From the cell containing the given text, extract its center point as [x, y] coordinate. 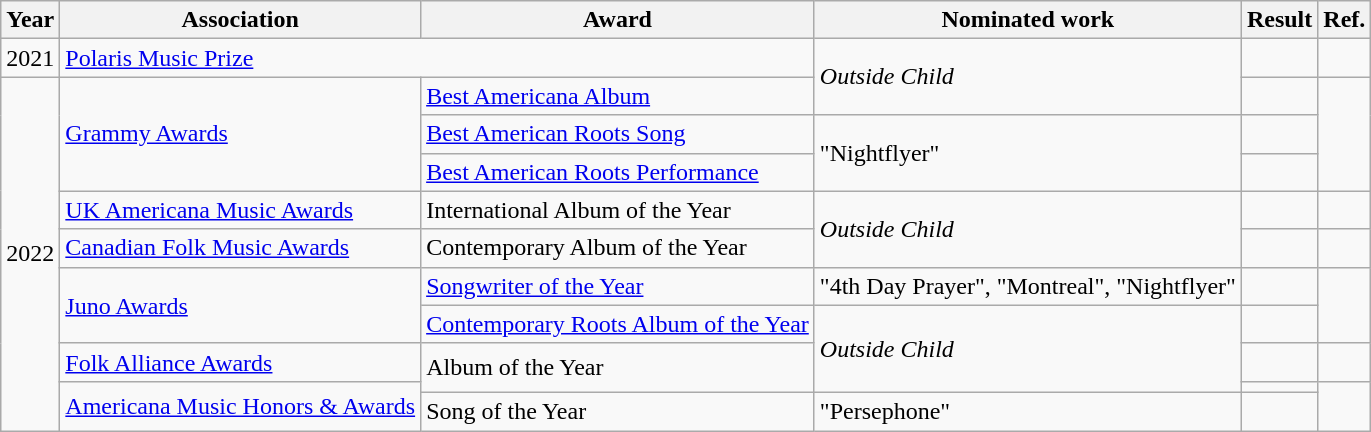
"Persephone" [1028, 411]
Contemporary Album of the Year [618, 248]
Song of the Year [618, 411]
2021 [30, 58]
"4th Day Prayer", "Montreal", "Nightflyer" [1028, 286]
Contemporary Roots Album of the Year [618, 324]
Songwriter of the Year [618, 286]
Juno Awards [240, 305]
Album of the Year [618, 368]
Folk Alliance Awards [240, 362]
Award [618, 20]
Result [1279, 20]
Canadian Folk Music Awards [240, 248]
Polaris Music Prize [437, 58]
Grammy Awards [240, 134]
Americana Music Honors & Awards [240, 406]
Nominated work [1028, 20]
Year [30, 20]
Ref. [1344, 20]
Best Americana Album [618, 96]
UK Americana Music Awards [240, 210]
"Nightflyer" [1028, 153]
Association [240, 20]
International Album of the Year [618, 210]
Best American Roots Song [618, 134]
2022 [30, 254]
Best American Roots Performance [618, 172]
